Pinpoint the cell where the given text exists, returning its (X, Y) midpoint coordinate. 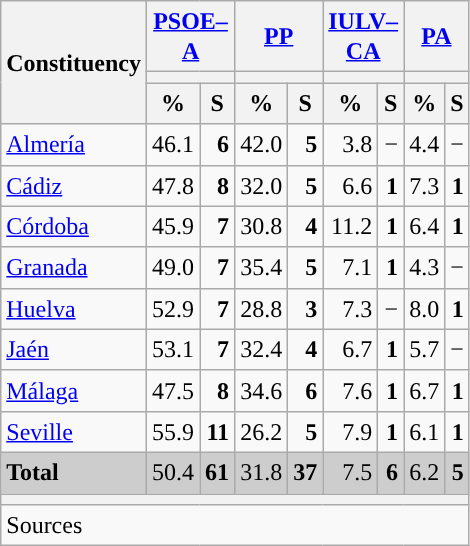
53.1 (172, 350)
Jaén (74, 350)
PSOE–A (190, 36)
49.0 (172, 268)
IULV–CA (364, 36)
35.4 (262, 268)
4.3 (424, 268)
Huelva (74, 308)
47.8 (172, 186)
3.8 (350, 144)
Total (74, 472)
42.0 (262, 144)
50.4 (172, 472)
45.9 (172, 226)
34.6 (262, 390)
8.0 (424, 308)
4.4 (424, 144)
28.8 (262, 308)
7.9 (350, 432)
5.7 (424, 350)
31.8 (262, 472)
Seville (74, 432)
11 (218, 432)
32.4 (262, 350)
Constituency (74, 62)
Sources (236, 526)
47.5 (172, 390)
52.9 (172, 308)
26.2 (262, 432)
Almería (74, 144)
7.5 (350, 472)
Granada (74, 268)
61 (218, 472)
11.2 (350, 226)
6.4 (424, 226)
55.9 (172, 432)
7.1 (350, 268)
6.1 (424, 432)
7.6 (350, 390)
30.8 (262, 226)
Cádiz (74, 186)
6.6 (350, 186)
Córdoba (74, 226)
PP (279, 36)
Málaga (74, 390)
3 (306, 308)
37 (306, 472)
46.1 (172, 144)
PA (437, 36)
32.0 (262, 186)
6.2 (424, 472)
